For the text-containing cell, return its midpoint in (x, y) coordinate format. 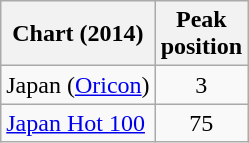
3 (201, 85)
Peakposition (201, 34)
Japan (Oricon) (78, 85)
Japan Hot 100 (78, 123)
Chart (2014) (78, 34)
75 (201, 123)
